Scan for the cell matching the given text and deliver its [x, y] coordinate at center. 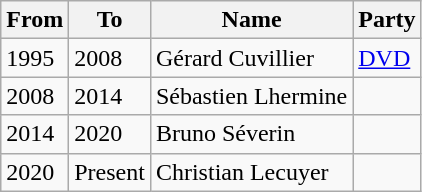
DVD [387, 58]
Bruno Séverin [251, 134]
Sébastien Lhermine [251, 96]
Present [110, 172]
From [35, 20]
1995 [35, 58]
To [110, 20]
Christian Lecuyer [251, 172]
Name [251, 20]
Gérard Cuvillier [251, 58]
Party [387, 20]
